From the cell containing the given text, extract its center point as [x, y] coordinate. 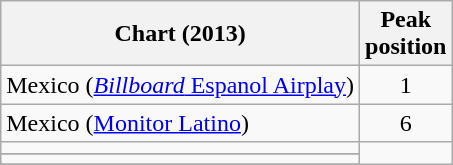
Mexico (Billboard Espanol Airplay) [180, 85]
Mexico (Monitor Latino) [180, 123]
6 [406, 123]
1 [406, 85]
Peakposition [406, 34]
Chart (2013) [180, 34]
